Scan for the cell matching the given text and deliver its (X, Y) coordinate at center. 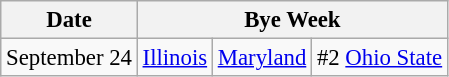
September 24 (69, 58)
Date (69, 20)
Illinois (174, 58)
Maryland (262, 58)
#2 Ohio State (380, 58)
Bye Week (292, 20)
